Return (X, Y) of the center of cell containing provided text 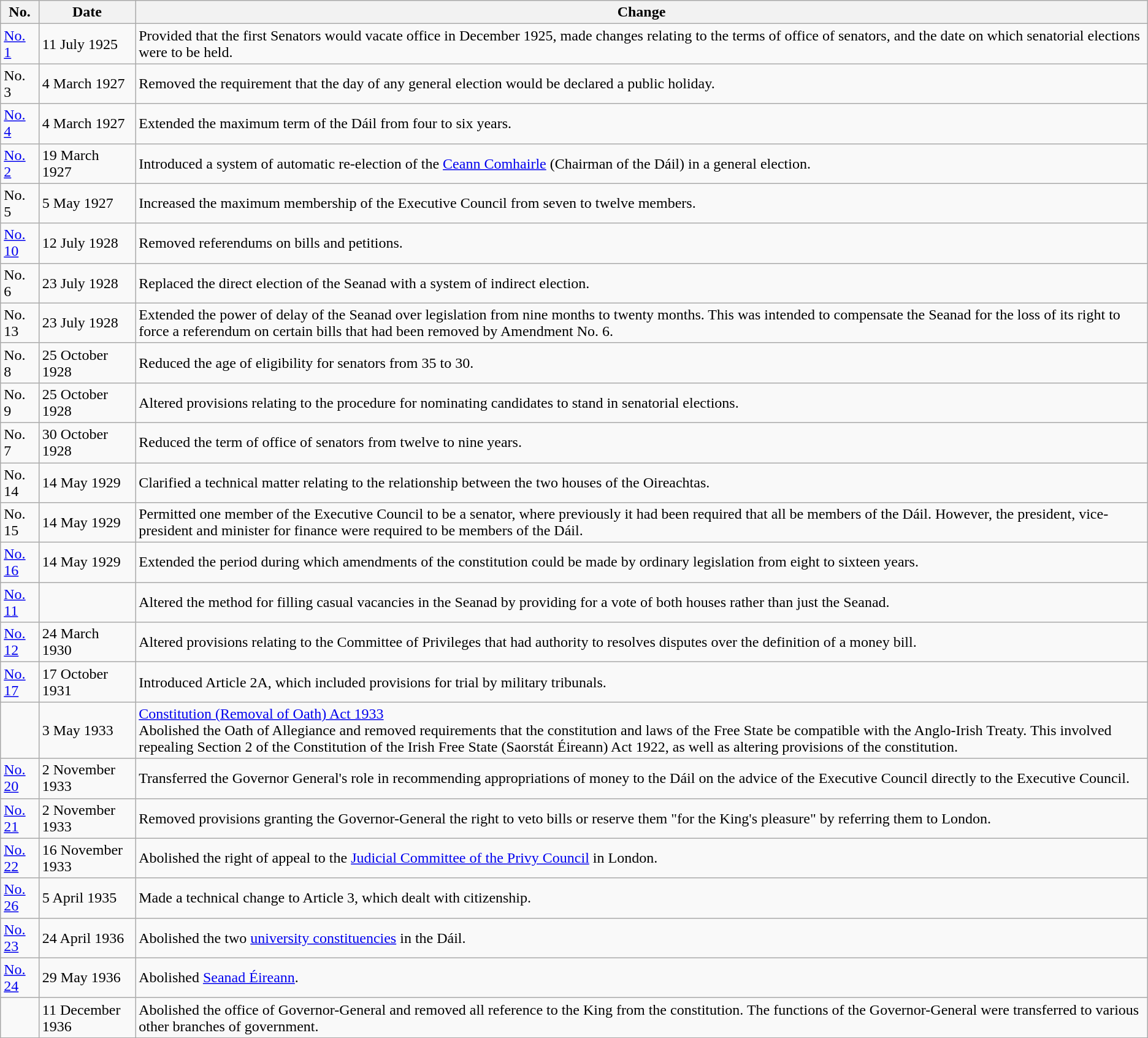
19 March 1927 (87, 163)
No. 12 (20, 643)
Abolished the right of appeal to the Judicial Committee of the Privy Council in London. (641, 858)
16 November 1933 (87, 858)
Reduced the age of eligibility for senators from 35 to 30. (641, 363)
No. 26 (20, 898)
No. 11 (20, 602)
No. 21 (20, 818)
Extended the period during which amendments of the constitution could be made by ordinary legislation from eight to sixteen years. (641, 563)
Introduced Article 2A, which included provisions for trial by military tribunals. (641, 682)
No. 10 (20, 243)
Date (87, 12)
Reduced the term of office of senators from twelve to nine years. (641, 443)
No. 13 (20, 322)
12 July 1928 (87, 243)
No. 9 (20, 402)
Removed the requirement that the day of any general election would be declared a public holiday. (641, 83)
Replaced the direct election of the Seanad with a system of indirect election. (641, 283)
No. 4 (20, 124)
No. 3 (20, 83)
No. 16 (20, 563)
5 April 1935 (87, 898)
No. 2 (20, 163)
30 October 1928 (87, 443)
Introduced a system of automatic re-election of the Ceann Comhairle (Chairman of the Dáil) in a general election. (641, 163)
No. 1 (20, 44)
Altered provisions relating to the Committee of Privileges that had authority to resolves disputes over the definition of a money bill. (641, 643)
Removed referendums on bills and petitions. (641, 243)
29 May 1936 (87, 977)
Clarified a technical matter relating to the relationship between the two houses of the Oireachtas. (641, 482)
No. 20 (20, 779)
Abolished Seanad Éireann. (641, 977)
Extended the maximum term of the Dáil from four to six years. (641, 124)
No. 7 (20, 443)
17 October 1931 (87, 682)
No. 17 (20, 682)
No. 14 (20, 482)
11 July 1925 (87, 44)
No. 6 (20, 283)
Made a technical change to Article 3, which dealt with citizenship. (641, 898)
Abolished the two university constituencies in the Dáil. (641, 938)
No. 23 (20, 938)
No. 15 (20, 522)
5 May 1927 (87, 204)
3 May 1933 (87, 730)
No. 5 (20, 204)
No. (20, 12)
Increased the maximum membership of the Executive Council from seven to twelve members. (641, 204)
Altered the method for filling casual vacancies in the Seanad by providing for a vote of both houses rather than just the Seanad. (641, 602)
Change (641, 12)
Altered provisions relating to the procedure for nominating candidates to stand in senatorial elections. (641, 402)
Removed provisions granting the Governor-General the right to veto bills or reserve them "for the King's pleasure" by referring them to London. (641, 818)
24 April 1936 (87, 938)
No. 8 (20, 363)
11 December 1936 (87, 1018)
24 March 1930 (87, 643)
No. 22 (20, 858)
No. 24 (20, 977)
